Return (X, Y) of the center of cell containing provided text 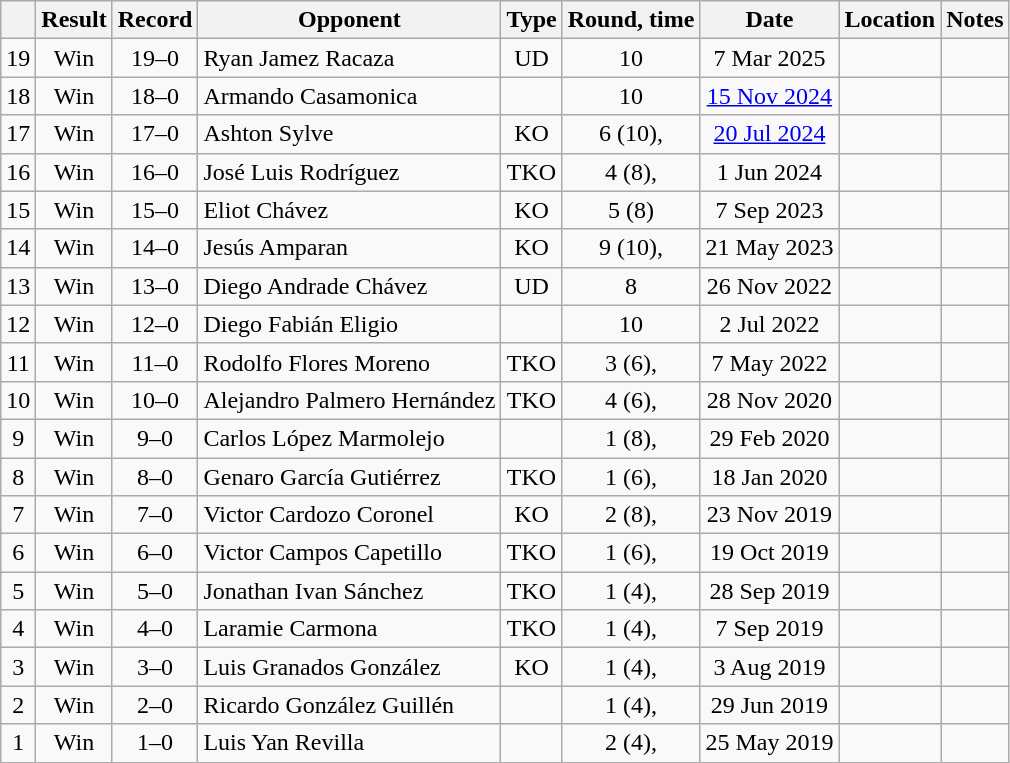
3–0 (155, 667)
9 (18, 438)
7 May 2022 (770, 362)
Type (532, 20)
7–0 (155, 515)
Ricardo González Guillén (350, 705)
Eliot Chávez (350, 210)
14–0 (155, 248)
1 (8), (631, 438)
7 Mar 2025 (770, 58)
14 (18, 248)
29 Jun 2019 (770, 705)
15 Nov 2024 (770, 96)
Jonathan Ivan Sánchez (350, 591)
21 May 2023 (770, 248)
6–0 (155, 553)
Diego Andrade Chávez (350, 286)
15–0 (155, 210)
Opponent (350, 20)
1–0 (155, 743)
18 (18, 96)
3 (6), (631, 362)
20 Jul 2024 (770, 134)
7 (18, 515)
17–0 (155, 134)
5–0 (155, 591)
2–0 (155, 705)
Alejandro Palmero Hernández (350, 400)
5 (8) (631, 210)
12 (18, 324)
19–0 (155, 58)
Luis Granados González (350, 667)
Date (770, 20)
Rodolfo Flores Moreno (350, 362)
7 Sep 2023 (770, 210)
Result (74, 20)
Round, time (631, 20)
17 (18, 134)
18 Jan 2020 (770, 477)
9 (10), (631, 248)
29 Feb 2020 (770, 438)
1 Jun 2024 (770, 172)
13–0 (155, 286)
28 Sep 2019 (770, 591)
Luis Yan Revilla (350, 743)
Victor Cardozo Coronel (350, 515)
6 (18, 553)
Laramie Carmona (350, 629)
José Luis Rodríguez (350, 172)
2 (8), (631, 515)
1 (18, 743)
16–0 (155, 172)
16 (18, 172)
15 (18, 210)
2 (4), (631, 743)
Genaro García Gutiérrez (350, 477)
Carlos López Marmolejo (350, 438)
7 Sep 2019 (770, 629)
10–0 (155, 400)
Armando Casamonica (350, 96)
3 Aug 2019 (770, 667)
26 Nov 2022 (770, 286)
8–0 (155, 477)
Victor Campos Capetillo (350, 553)
4 (8), (631, 172)
6 (10), (631, 134)
Ashton Sylve (350, 134)
2 (18, 705)
19 (18, 58)
Location (890, 20)
4 (6), (631, 400)
25 May 2019 (770, 743)
Record (155, 20)
9–0 (155, 438)
Notes (975, 20)
Diego Fabián Eligio (350, 324)
18–0 (155, 96)
3 (18, 667)
4–0 (155, 629)
2 Jul 2022 (770, 324)
13 (18, 286)
Ryan Jamez Racaza (350, 58)
11 (18, 362)
23 Nov 2019 (770, 515)
28 Nov 2020 (770, 400)
12–0 (155, 324)
19 Oct 2019 (770, 553)
5 (18, 591)
Jesús Amparan (350, 248)
4 (18, 629)
11–0 (155, 362)
